For the text-containing cell, return its midpoint in [X, Y] coordinate format. 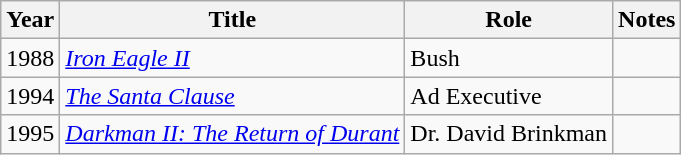
Role [509, 20]
1995 [30, 134]
Bush [509, 58]
Iron Eagle II [232, 58]
1994 [30, 96]
Darkman II: The Return of Durant [232, 134]
Ad Executive [509, 96]
Year [30, 20]
The Santa Clause [232, 96]
1988 [30, 58]
Dr. David Brinkman [509, 134]
Title [232, 20]
Notes [647, 20]
